Output the [X, Y] coordinate of the center of the cell containing the given text.  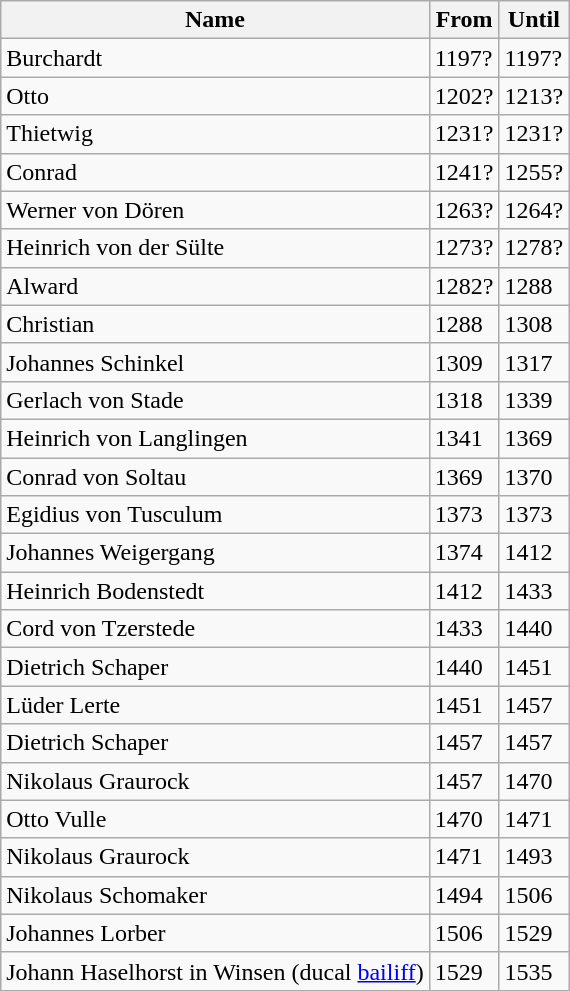
1317 [534, 362]
Johannes Lorber [215, 933]
Conrad von Soltau [215, 477]
Conrad [215, 172]
1339 [534, 400]
1241? [464, 172]
1264? [534, 210]
1213? [534, 96]
1273? [464, 248]
1263? [464, 210]
1493 [534, 857]
1535 [534, 971]
1370 [534, 477]
1341 [464, 438]
Name [215, 20]
1202? [464, 96]
Burchardt [215, 58]
Johann Haselhorst in Winsen (ducal bailiff) [215, 971]
Egidius von Tusculum [215, 515]
Heinrich Bodenstedt [215, 591]
1308 [534, 324]
1309 [464, 362]
Gerlach von Stade [215, 400]
Alward [215, 286]
Otto [215, 96]
1255? [534, 172]
Johannes Schinkel [215, 362]
1318 [464, 400]
Heinrich von der Sülte [215, 248]
1278? [534, 248]
1374 [464, 553]
Until [534, 20]
Nikolaus Schomaker [215, 895]
Heinrich von Langlingen [215, 438]
Thietwig [215, 134]
Christian [215, 324]
Cord von Tzerstede [215, 629]
Johannes Weigergang [215, 553]
1494 [464, 895]
From [464, 20]
Otto Vulle [215, 819]
1282? [464, 286]
Lüder Lerte [215, 705]
Werner von Dören [215, 210]
